Locate the cell with the specified text and output its (X, Y) center coordinate. 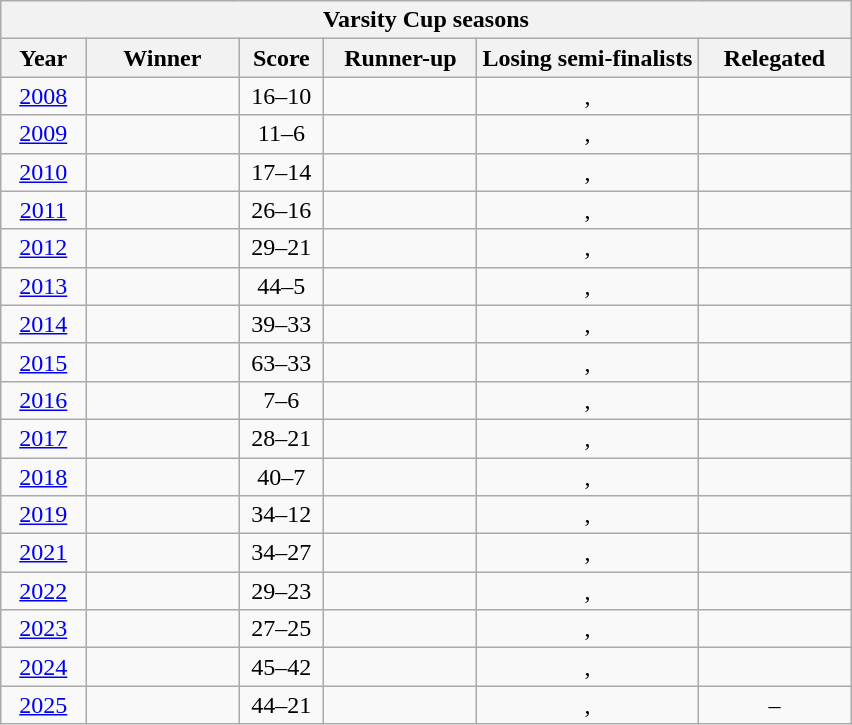
2013 (44, 286)
2011 (44, 210)
16–10 (282, 96)
Losing semi-finalists (588, 58)
2012 (44, 248)
Score (282, 58)
2023 (44, 629)
29–23 (282, 591)
11–6 (282, 134)
2015 (44, 362)
34–27 (282, 553)
28–21 (282, 438)
45–42 (282, 667)
2021 (44, 553)
2024 (44, 667)
2009 (44, 134)
2008 (44, 96)
2025 (44, 705)
Varsity Cup seasons (426, 20)
40–7 (282, 477)
Year (44, 58)
26–16 (282, 210)
39–33 (282, 324)
29–21 (282, 248)
2010 (44, 172)
7–6 (282, 400)
27–25 (282, 629)
– (774, 705)
2016 (44, 400)
2017 (44, 438)
2018 (44, 477)
17–14 (282, 172)
44–5 (282, 286)
2022 (44, 591)
Relegated (774, 58)
34–12 (282, 515)
44–21 (282, 705)
Winner (162, 58)
Runner-up (400, 58)
2019 (44, 515)
2014 (44, 324)
63–33 (282, 362)
